Pinpoint the cell where the given text exists, returning its [x, y] midpoint coordinate. 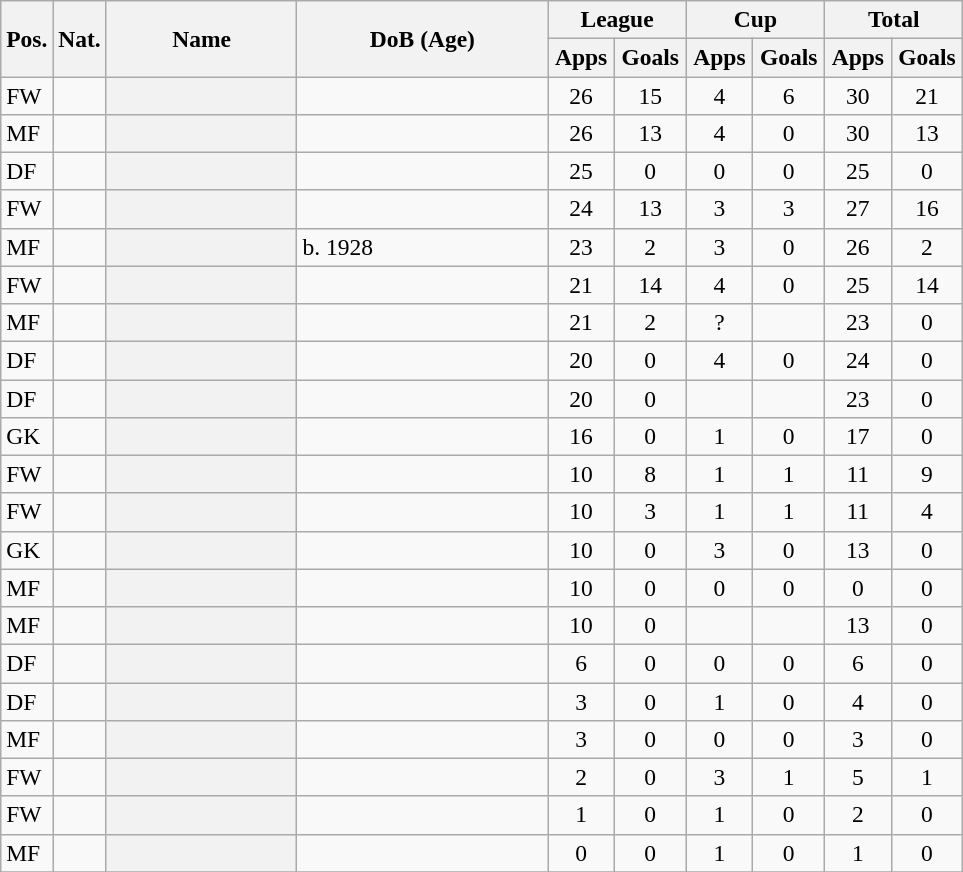
17 [858, 436]
Nat. [80, 38]
b. 1928 [422, 247]
Name [202, 38]
9 [927, 474]
? [719, 322]
15 [650, 95]
Pos. [27, 38]
Cup [755, 19]
5 [858, 777]
Total [894, 19]
DoB (Age) [422, 38]
8 [650, 474]
League [617, 19]
27 [858, 209]
